Capture the cell that displays the provided text and extract its (x, y) central coordinate. 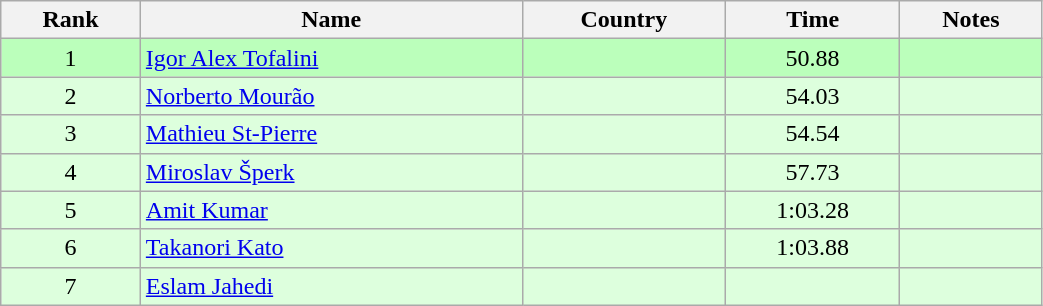
57.73 (813, 172)
Miroslav Šperk (331, 172)
Notes (971, 20)
54.54 (813, 134)
Takanori Kato (331, 248)
1:03.28 (813, 210)
6 (71, 248)
Eslam Jahedi (331, 286)
1 (71, 58)
Igor Alex Tofalini (331, 58)
7 (71, 286)
4 (71, 172)
2 (71, 96)
Time (813, 20)
3 (71, 134)
1:03.88 (813, 248)
Name (331, 20)
50.88 (813, 58)
Norberto Mourão (331, 96)
5 (71, 210)
54.03 (813, 96)
Amit Kumar (331, 210)
Country (624, 20)
Mathieu St-Pierre (331, 134)
Rank (71, 20)
